Pinpoint the cell where the given text exists, returning its (X, Y) midpoint coordinate. 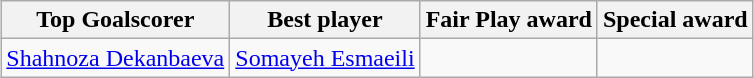
Shahnoza Dekanbaeva (116, 58)
Fair Play award (508, 20)
Top Goalscorer (116, 20)
Somayeh Esmaeili (325, 58)
Best player (325, 20)
Special award (675, 20)
